Return the (X, Y) coordinate for the center point of the cell that contains the specified text.  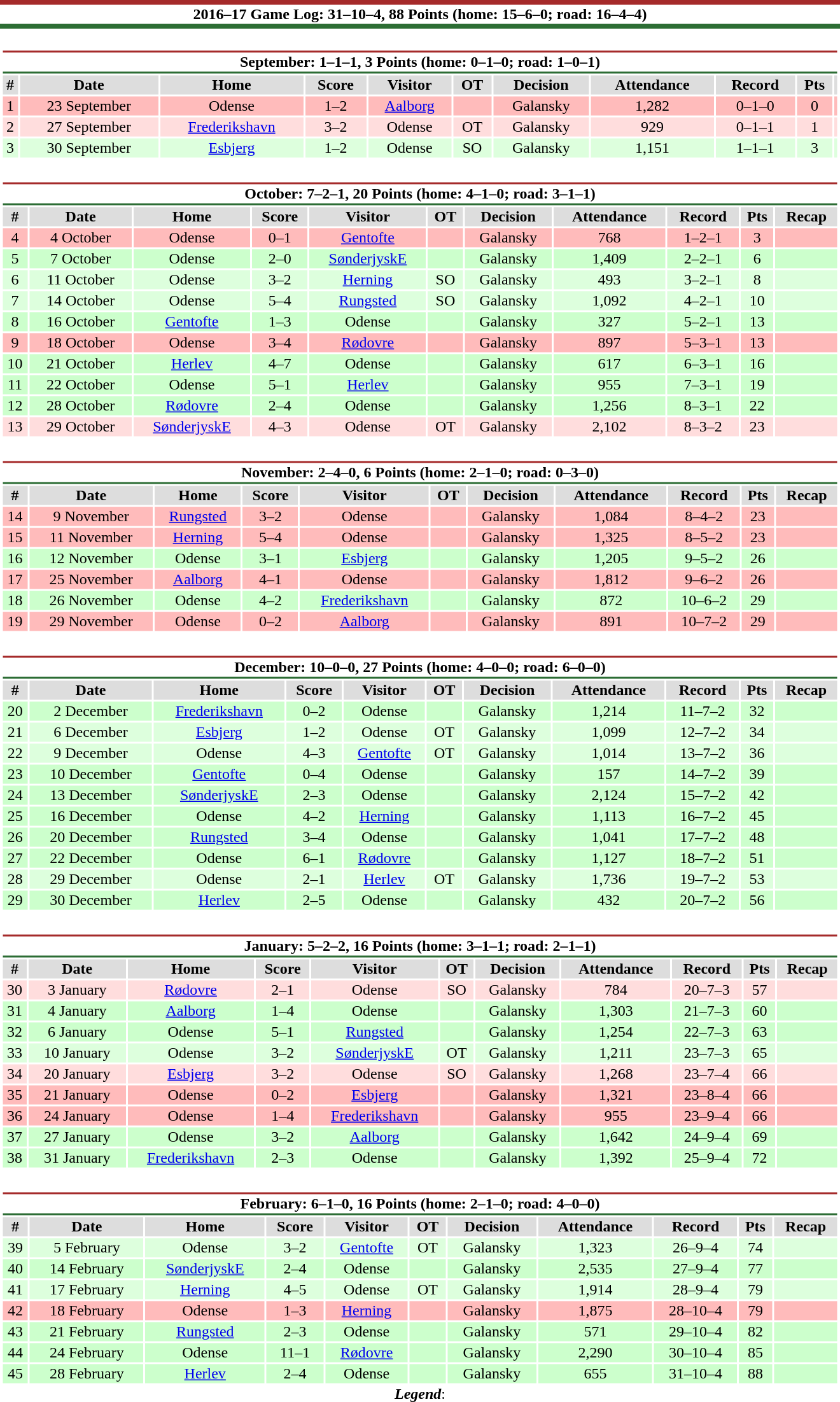
1,014 (608, 753)
51 (757, 859)
11–7–2 (703, 711)
27–9–4 (696, 1268)
20–7–3 (707, 990)
69 (760, 1137)
22 October (80, 385)
22–7–3 (707, 1032)
31 (15, 1011)
September: 1–1–1, 3 Points (home: 0–1–0; road: 1–0–1) (420, 62)
9–5–2 (704, 558)
2,102 (610, 427)
655 (596, 1374)
929 (652, 127)
23–9–4 (707, 1116)
0–1–1 (755, 127)
1,084 (611, 516)
1,113 (608, 817)
21 October (80, 363)
8–3–2 (703, 427)
768 (610, 237)
2–0 (280, 259)
11 (15, 385)
1,256 (610, 405)
1,092 (610, 301)
82 (755, 1332)
9 December (90, 753)
16 December (90, 817)
38 (15, 1158)
0 (815, 106)
24 January (77, 1116)
7 (15, 301)
17 (15, 580)
53 (757, 879)
2,124 (608, 795)
1,642 (616, 1137)
24 (15, 795)
28 (15, 879)
16 October (80, 321)
57 (760, 990)
3 January (77, 990)
2–5 (314, 901)
1,875 (596, 1310)
1–2–1 (703, 237)
30 (15, 990)
2 (10, 127)
23–7–3 (707, 1053)
897 (610, 343)
18 (15, 600)
1,127 (608, 859)
30 September (89, 148)
1,323 (596, 1248)
1,214 (608, 711)
1,914 (596, 1290)
65 (760, 1053)
20 January (77, 1074)
4–2–1 (703, 301)
6–3–1 (703, 363)
17–7–2 (703, 837)
63 (760, 1032)
25 (15, 817)
28–9–4 (696, 1290)
3–2–1 (703, 279)
157 (608, 775)
327 (610, 321)
29 November (91, 622)
1,812 (611, 580)
8–4–2 (704, 516)
5 February (87, 1248)
4–7 (280, 363)
26–9–4 (696, 1248)
31 January (77, 1158)
7–3–1 (703, 385)
February: 6–1–0, 16 Points (home: 2–1–0; road: 4–0–0) (420, 1204)
9 (15, 343)
24–9–4 (707, 1137)
25–9–4 (707, 1158)
10 December (90, 775)
8–3–1 (703, 405)
37 (15, 1137)
2–2–1 (703, 259)
10–6–2 (704, 600)
29 October (80, 427)
74 (755, 1248)
891 (611, 622)
4 October (80, 237)
23–8–4 (707, 1095)
10 January (77, 1053)
4 January (77, 1011)
28 October (80, 405)
November: 2–4–0, 6 Points (home: 2–1–0; road: 0–3–0) (420, 472)
27 (15, 859)
20 (15, 711)
1,151 (652, 148)
33 (15, 1053)
25 November (91, 580)
6 December (90, 733)
6 January (77, 1032)
17 February (87, 1290)
40 (15, 1268)
31–10–4 (696, 1374)
4–5 (295, 1290)
12 November (91, 558)
1,392 (616, 1158)
44 (15, 1352)
27 September (89, 127)
0–4 (314, 775)
5–2–1 (703, 321)
23–7–4 (707, 1074)
12–7–2 (703, 733)
8–5–2 (704, 538)
18–7–2 (703, 859)
6–1 (314, 859)
10–7–2 (704, 622)
21–7–3 (707, 1011)
4–1 (271, 580)
9–6–2 (704, 580)
77 (755, 1268)
872 (611, 600)
571 (596, 1332)
29 December (90, 879)
1,736 (608, 879)
0–1–0 (755, 106)
13 December (90, 795)
2,535 (596, 1268)
22 December (90, 859)
1,409 (610, 259)
1,211 (616, 1053)
14 October (80, 301)
35 (15, 1095)
3–1 (271, 558)
43 (15, 1332)
28–10–4 (696, 1310)
18 February (87, 1310)
56 (757, 901)
January: 5–2–2, 16 Points (home: 3–1–1; road: 2–1–1) (420, 946)
9 November (91, 516)
1,041 (608, 837)
21 January (77, 1095)
12 (15, 405)
1,321 (616, 1095)
13–7–2 (703, 753)
14 February (87, 1268)
1,254 (616, 1032)
20–7–2 (703, 901)
11–1 (295, 1352)
48 (757, 837)
11 October (80, 279)
11 November (91, 538)
16–7–2 (703, 817)
18 October (80, 343)
1,282 (652, 106)
14 (15, 516)
October: 7–2–1, 20 Points (home: 4–1–0; road: 3–1–1) (420, 193)
23 September (89, 106)
15 (15, 538)
41 (15, 1290)
1–1–1 (755, 148)
5 (15, 259)
617 (610, 363)
1,099 (608, 733)
26 November (91, 600)
432 (608, 901)
20 December (90, 837)
December: 10–0–0, 27 Points (home: 4–0–0; road: 6–0–0) (420, 667)
72 (760, 1158)
21 (15, 733)
2,290 (596, 1352)
4 (15, 237)
1,325 (611, 538)
5–3–1 (703, 343)
28 February (87, 1374)
27 January (77, 1137)
7 October (80, 259)
24 February (87, 1352)
21 February (87, 1332)
0–1 (280, 237)
14–7–2 (703, 775)
30 December (90, 901)
88 (755, 1374)
19–7–2 (703, 879)
15–7–2 (703, 795)
493 (610, 279)
29–10–4 (696, 1332)
85 (755, 1352)
1,268 (616, 1074)
2 December (90, 711)
30–10–4 (696, 1352)
1,303 (616, 1011)
1,205 (611, 558)
784 (616, 990)
60 (760, 1011)
